Scan for the cell matching the given text and deliver its [x, y] coordinate at center. 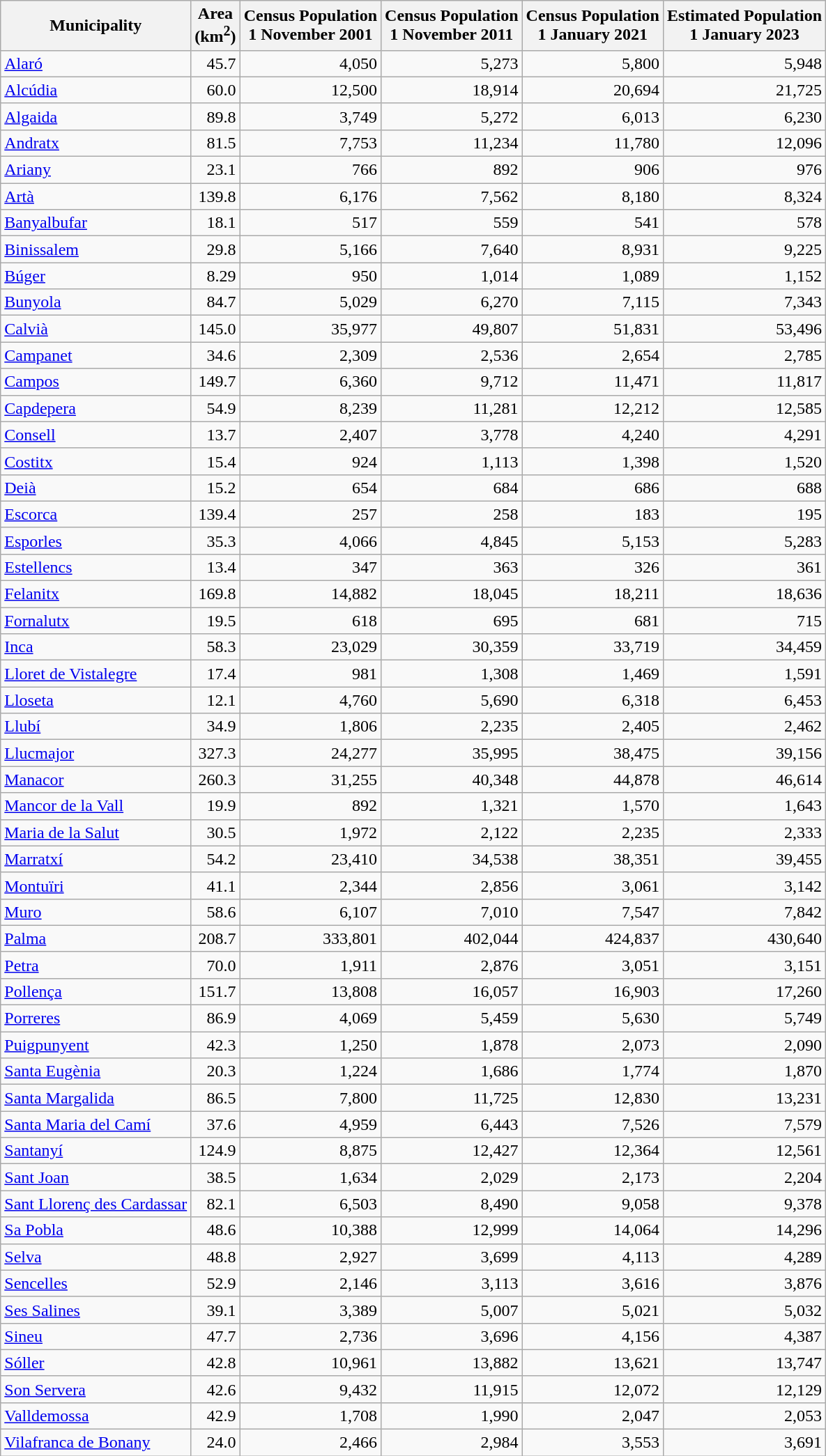
541 [592, 223]
1,911 [310, 965]
151.7 [215, 991]
19.9 [215, 806]
24,277 [310, 753]
89.8 [215, 116]
33,719 [592, 647]
11,471 [592, 382]
Marratxí [96, 859]
Bunyola [96, 302]
46,614 [744, 780]
Census Population 1 November 2001 [310, 26]
2,856 [452, 885]
82.1 [215, 1204]
23,029 [310, 647]
15.2 [215, 488]
1,520 [744, 461]
145.0 [215, 329]
5,283 [744, 541]
14,064 [592, 1230]
5,153 [592, 541]
39.1 [215, 1310]
688 [744, 488]
2,073 [592, 1045]
4,113 [592, 1257]
1,643 [744, 806]
1,308 [452, 674]
38,351 [592, 859]
5,459 [452, 1019]
2,344 [310, 885]
18,211 [592, 594]
58.6 [215, 912]
18.1 [215, 223]
44,878 [592, 780]
4,291 [744, 435]
Selva [96, 1257]
Esporles [96, 541]
7,579 [744, 1124]
2,876 [452, 965]
Santa Margalida [96, 1098]
12,585 [744, 408]
1,990 [452, 1416]
Sóller [96, 1363]
2,029 [452, 1177]
49,807 [452, 329]
1,469 [592, 674]
976 [744, 170]
11,281 [452, 408]
Area (km2) [215, 26]
11,234 [452, 143]
34,538 [452, 859]
14,882 [310, 594]
Felanitx [96, 594]
12,364 [592, 1151]
14,296 [744, 1230]
17.4 [215, 674]
Estellencs [96, 567]
Escorca [96, 514]
169.8 [215, 594]
3,142 [744, 885]
8.29 [215, 276]
6,230 [744, 116]
7,640 [452, 249]
52.9 [215, 1283]
13.7 [215, 435]
17,260 [744, 991]
149.7 [215, 382]
4,387 [744, 1336]
35.3 [215, 541]
Ariany [96, 170]
Deià [96, 488]
3,699 [452, 1257]
35,995 [452, 753]
16,057 [452, 991]
12,212 [592, 408]
23,410 [310, 859]
1,570 [592, 806]
Campanet [96, 355]
13,882 [452, 1363]
950 [310, 276]
183 [592, 514]
6,503 [310, 1204]
Santa Eugènia [96, 1071]
Lloseta [96, 700]
2,204 [744, 1177]
Calvià [96, 329]
10,388 [310, 1230]
41.1 [215, 885]
5,690 [452, 700]
5,007 [452, 1310]
681 [592, 621]
Manacor [96, 780]
8,180 [592, 196]
Muro [96, 912]
3,051 [592, 965]
Porreres [96, 1019]
2,405 [592, 727]
12,999 [452, 1230]
1,152 [744, 276]
333,801 [310, 938]
2,462 [744, 727]
1,014 [452, 276]
84.7 [215, 302]
13,808 [310, 991]
139.8 [215, 196]
6,176 [310, 196]
1,708 [310, 1416]
4,760 [310, 700]
1,634 [310, 1177]
6,453 [744, 700]
10,961 [310, 1363]
124.9 [215, 1151]
Montuïri [96, 885]
1,113 [452, 461]
Andratx [96, 143]
Campos [96, 382]
2,984 [452, 1443]
618 [310, 621]
Maria de la Salut [96, 832]
3,691 [744, 1443]
9,058 [592, 1204]
40,348 [452, 780]
19.5 [215, 621]
12,096 [744, 143]
Census Population 1 November 2011 [452, 26]
257 [310, 514]
2,736 [310, 1336]
Census Population 1 January 2021 [592, 26]
5,032 [744, 1310]
5,749 [744, 1019]
1,806 [310, 727]
18,636 [744, 594]
Son Servera [96, 1389]
Santa Maria del Camí [96, 1124]
2,090 [744, 1045]
18,914 [452, 90]
Santanyí [96, 1151]
53,496 [744, 329]
11,817 [744, 382]
42.3 [215, 1045]
6,013 [592, 116]
12,830 [592, 1098]
Alaró [96, 63]
6,318 [592, 700]
9,225 [744, 249]
3,061 [592, 885]
7,800 [310, 1098]
34,459 [744, 647]
3,749 [310, 116]
18,045 [452, 594]
5,800 [592, 63]
3,696 [452, 1336]
2,654 [592, 355]
5,948 [744, 63]
2,785 [744, 355]
23.1 [215, 170]
424,837 [592, 938]
2,333 [744, 832]
Algaida [96, 116]
6,360 [310, 382]
4,156 [592, 1336]
2,536 [452, 355]
Costitx [96, 461]
12.1 [215, 700]
6,270 [452, 302]
42.8 [215, 1363]
260.3 [215, 780]
42.9 [215, 1416]
16,903 [592, 991]
2,927 [310, 1257]
12,072 [592, 1389]
5,630 [592, 1019]
4,845 [452, 541]
195 [744, 514]
1,224 [310, 1071]
34.6 [215, 355]
3,113 [452, 1283]
35,977 [310, 329]
2,122 [452, 832]
3,389 [310, 1310]
2,047 [592, 1416]
686 [592, 488]
51,831 [592, 329]
766 [310, 170]
Palma [96, 938]
5,273 [452, 63]
2,466 [310, 1443]
347 [310, 567]
Mancor de la Vall [96, 806]
Fornalutx [96, 621]
Lloret de Vistalegre [96, 674]
3,553 [592, 1443]
Llubí [96, 727]
Ses Salines [96, 1310]
39,156 [744, 753]
327.3 [215, 753]
7,115 [592, 302]
4,066 [310, 541]
81.5 [215, 143]
12,561 [744, 1151]
Petra [96, 965]
13,747 [744, 1363]
7,753 [310, 143]
2,309 [310, 355]
1,321 [452, 806]
42.6 [215, 1389]
86.9 [215, 1019]
1,870 [744, 1071]
Sencelles [96, 1283]
5,272 [452, 116]
3,778 [452, 435]
11,915 [452, 1389]
1,972 [310, 832]
70.0 [215, 965]
2,146 [310, 1283]
48.6 [215, 1230]
2,407 [310, 435]
86.5 [215, 1098]
Capdepera [96, 408]
7,842 [744, 912]
326 [592, 567]
7,562 [452, 196]
Sa Pobla [96, 1230]
37.6 [215, 1124]
Estimated Population 1 January 2023 [744, 26]
1,686 [452, 1071]
1,089 [592, 276]
12,427 [452, 1151]
5,029 [310, 302]
11,725 [452, 1098]
29.8 [215, 249]
11,780 [592, 143]
8,490 [452, 1204]
Sant Joan [96, 1177]
6,443 [452, 1124]
906 [592, 170]
5,021 [592, 1310]
1,774 [592, 1071]
2,173 [592, 1177]
695 [452, 621]
2,053 [744, 1416]
Sant Llorenç des Cardassar [96, 1204]
31,255 [310, 780]
559 [452, 223]
9,432 [310, 1389]
4,289 [744, 1257]
5,166 [310, 249]
684 [452, 488]
715 [744, 621]
39,455 [744, 859]
8,931 [592, 249]
Vilafranca de Bonany [96, 1443]
7,526 [592, 1124]
60.0 [215, 90]
Puigpunyent [96, 1045]
15.4 [215, 461]
Alcúdia [96, 90]
924 [310, 461]
Búger [96, 276]
54.9 [215, 408]
Consell [96, 435]
38,475 [592, 753]
139.4 [215, 514]
430,640 [744, 938]
8,239 [310, 408]
13,231 [744, 1098]
34.9 [215, 727]
58.3 [215, 647]
1,398 [592, 461]
1,250 [310, 1045]
4,050 [310, 63]
258 [452, 514]
8,875 [310, 1151]
Binissalem [96, 249]
4,240 [592, 435]
3,876 [744, 1283]
Llucmajor [96, 753]
20.3 [215, 1071]
38.5 [215, 1177]
Valldemossa [96, 1416]
30.5 [215, 832]
13.4 [215, 567]
Pollença [96, 991]
208.7 [215, 938]
4,069 [310, 1019]
45.7 [215, 63]
361 [744, 567]
6,107 [310, 912]
654 [310, 488]
21,725 [744, 90]
24.0 [215, 1443]
8,324 [744, 196]
Banyalbufar [96, 223]
48.8 [215, 1257]
3,616 [592, 1283]
13,621 [592, 1363]
1,878 [452, 1045]
Inca [96, 647]
981 [310, 674]
7,547 [592, 912]
578 [744, 223]
Sineu [96, 1336]
12,129 [744, 1389]
7,343 [744, 302]
20,694 [592, 90]
30,359 [452, 647]
1,591 [744, 674]
363 [452, 567]
517 [310, 223]
4,959 [310, 1124]
3,151 [744, 965]
402,044 [452, 938]
47.7 [215, 1336]
9,712 [452, 382]
54.2 [215, 859]
12,500 [310, 90]
9,378 [744, 1204]
Municipality [96, 26]
7,010 [452, 912]
Artà [96, 196]
